Provide the (X, Y) coordinate of the cell's center where the given text is located.  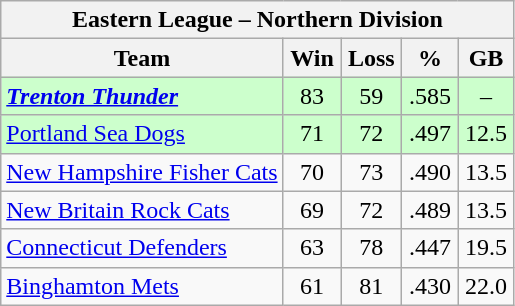
.490 (430, 172)
Team (142, 58)
.585 (430, 96)
78 (372, 248)
.489 (430, 210)
19.5 (486, 248)
59 (372, 96)
69 (312, 210)
GB (486, 58)
22.0 (486, 286)
New Britain Rock Cats (142, 210)
Connecticut Defenders (142, 248)
63 (312, 248)
61 (312, 286)
81 (372, 286)
12.5 (486, 134)
70 (312, 172)
73 (372, 172)
71 (312, 134)
.447 (430, 248)
New Hampshire Fisher Cats (142, 172)
% (430, 58)
Eastern League – Northern Division (258, 20)
– (486, 96)
Trenton Thunder (142, 96)
Win (312, 58)
83 (312, 96)
.430 (430, 286)
Binghamton Mets (142, 286)
Loss (372, 58)
.497 (430, 134)
Portland Sea Dogs (142, 134)
